Provide the [X, Y] coordinate of the cell's center where the given text is located.  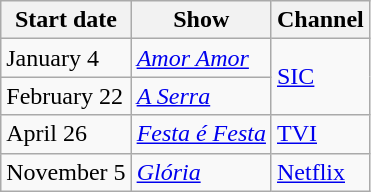
Channel [320, 20]
A Serra [201, 96]
Amor Amor [201, 58]
SIC [320, 77]
Glória [201, 172]
Show [201, 20]
Festa é Festa [201, 134]
Netflix [320, 172]
TVI [320, 134]
Start date [66, 20]
February 22 [66, 96]
November 5 [66, 172]
April 26 [66, 134]
January 4 [66, 58]
